Scan for the cell matching the given text and deliver its [X, Y] coordinate at center. 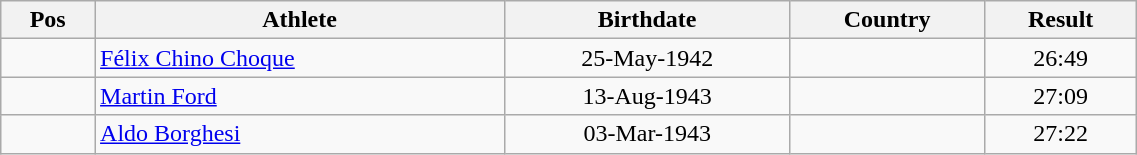
Pos [48, 20]
25-May-1942 [648, 58]
Country [888, 20]
03-Mar-1943 [648, 134]
13-Aug-1943 [648, 96]
Aldo Borghesi [300, 134]
27:09 [1060, 96]
Athlete [300, 20]
Félix Chino Choque [300, 58]
Birthdate [648, 20]
Martin Ford [300, 96]
27:22 [1060, 134]
26:49 [1060, 58]
Result [1060, 20]
